Return [x, y] of the center of cell containing provided text 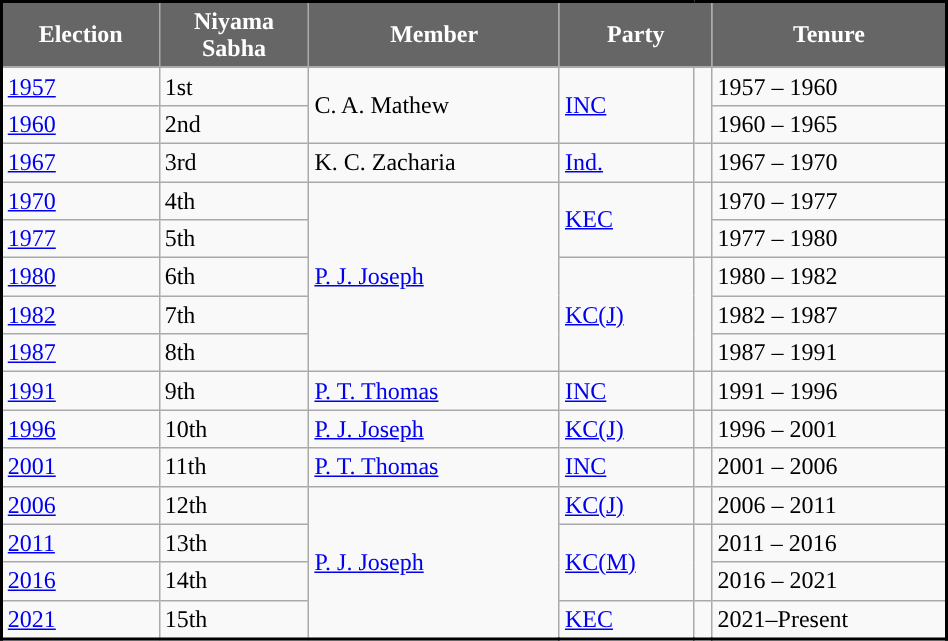
1960 – 1965 [829, 124]
1980 – 1982 [829, 277]
3rd [234, 162]
2nd [234, 124]
1982 – 1987 [829, 315]
KC(M) [626, 562]
2001 [81, 467]
9th [234, 391]
2001 – 2006 [829, 467]
2011 [81, 543]
1957 [81, 86]
15th [234, 620]
4th [234, 201]
1996 – 2001 [829, 429]
2016 [81, 581]
2006 [81, 505]
13th [234, 543]
2006 – 2011 [829, 505]
1960 [81, 124]
C. A. Mathew [434, 105]
11th [234, 467]
2021 [81, 620]
1987 [81, 353]
2021–Present [829, 620]
1991 – 1996 [829, 391]
1977 [81, 239]
14th [234, 581]
1st [234, 86]
1967 [81, 162]
K. C. Zacharia [434, 162]
1970 [81, 201]
Ind. [626, 162]
7th [234, 315]
1991 [81, 391]
1987 – 1991 [829, 353]
1977 – 1980 [829, 239]
2016 – 2021 [829, 581]
1970 – 1977 [829, 201]
1996 [81, 429]
1967 – 1970 [829, 162]
1982 [81, 315]
10th [234, 429]
Election [81, 35]
Member [434, 35]
2011 – 2016 [829, 543]
Tenure [829, 35]
6th [234, 277]
1957 – 1960 [829, 86]
NiyamaSabha [234, 35]
Party [636, 35]
8th [234, 353]
1980 [81, 277]
12th [234, 505]
5th [234, 239]
